Scan for the cell matching the given text and deliver its [x, y] coordinate at center. 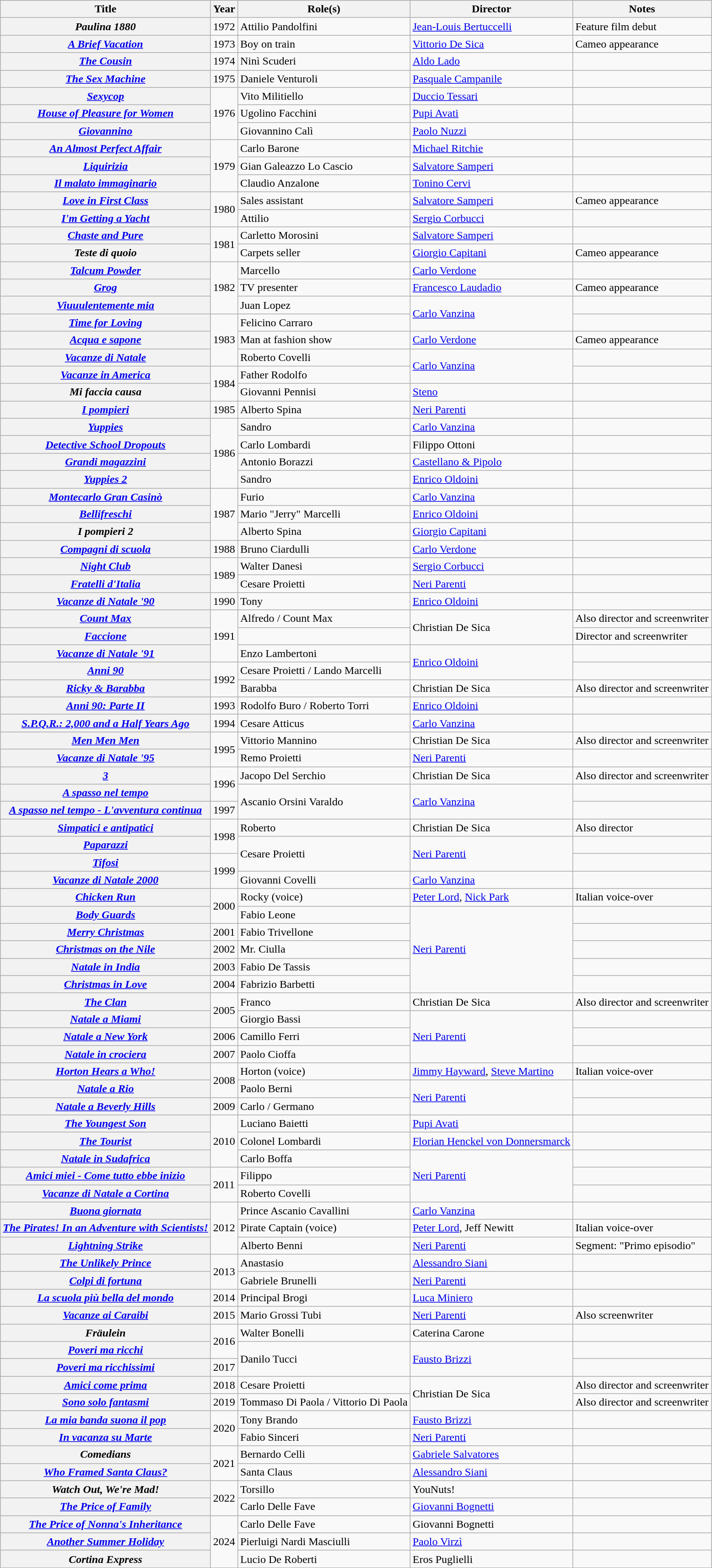
Bellifreschi [106, 514]
Natale a Miami [106, 1019]
I'm Getting a Yacht [106, 218]
Sales assistant [324, 200]
Vittorio Mannino [324, 740]
Compagni di scuola [106, 549]
Mi faccia causa [106, 392]
Grandi magazzini [106, 462]
2020 [224, 1428]
Jean-Louis Bertuccelli [491, 27]
Lucio De Roberti [324, 1559]
Furio [324, 496]
Ricky & Barabba [106, 688]
Love in First Class [106, 200]
1973 [224, 44]
Caterina Carone [491, 1333]
Vacanze di Natale [106, 357]
Director and screenwriter [642, 636]
Who Framed Santa Claus? [106, 1472]
1989 [224, 575]
The Price of Family [106, 1507]
Luciano Baietti [324, 1124]
Santa Claus [324, 1472]
Christmas in Love [106, 984]
Yuppies 2 [106, 479]
Mr. Ciulla [324, 949]
2004 [224, 984]
Vacanze di Natale '90 [106, 601]
Bernardo Celli [324, 1455]
Natale in crociera [106, 1054]
Rodolfo Buro / Roberto Torri [324, 706]
Daniele Venturoli [324, 79]
Torsillo [324, 1489]
Carpets seller [324, 253]
Vito Militiello [324, 96]
Claudio Anzalone [324, 183]
Night Club [106, 566]
Gabriele Salvatores [491, 1455]
1972 [224, 27]
Ascanio Orsini Varaldo [324, 802]
Il malato immaginario [106, 183]
1999 [224, 871]
Anni 90 [106, 671]
Feature film debut [642, 27]
Body Guards [106, 915]
The Sex Machine [106, 79]
I pompieri [106, 410]
1986 [224, 453]
Tommaso Di Paola / Vittorio Di Paola [324, 1402]
Jimmy Hayward, Steve Martino [491, 1072]
Vittorio De Sica [491, 44]
Carletto Morosini [324, 236]
Roberto [324, 828]
Also director [642, 828]
Director [491, 9]
Father Rodolfo [324, 375]
1993 [224, 706]
Lightning Strike [106, 1245]
Carlo Lombardi [324, 444]
2016 [224, 1342]
2008 [224, 1080]
Comedians [106, 1455]
Boy on train [324, 44]
2013 [224, 1272]
2015 [224, 1315]
Peter Lord, Jeff Newitt [491, 1228]
2021 [224, 1463]
Pasquale Campanile [491, 79]
Filippo [324, 1176]
Florian Henckel von Donnersmarck [491, 1141]
Alberto Benni [324, 1245]
Amici miei - Come tutto ebbe inizio [106, 1176]
In vacanza su Marte [106, 1437]
Paolo Berni [324, 1089]
Cortina Express [106, 1559]
An Almost Perfect Affair [106, 148]
Role(s) [324, 9]
The Price of Nonna's Inheritance [106, 1524]
Montecarlo Gran Casinò [106, 496]
Prince Ascanio Cavallini [324, 1211]
2017 [224, 1368]
S.P.Q.R.: 2,000 and a Half Years Ago [106, 723]
Michael Ritchie [491, 148]
Fabio Trivellone [324, 932]
Poveri ma ricchi [106, 1350]
Title [106, 9]
Mario Grossi Tubi [324, 1315]
1985 [224, 410]
Attilio Pandolfini [324, 27]
Carlo / Germano [324, 1106]
1976 [224, 113]
Christmas on the Nile [106, 949]
Chicken Run [106, 897]
Juan Lopez [324, 305]
Pierluigi Nardi Masciulli [324, 1541]
Franco [324, 1002]
Steno [491, 392]
Gabriele Brunelli [324, 1280]
2018 [224, 1385]
Vacanze ai Caraibi [106, 1315]
Remo Proietti [324, 758]
Bruno Ciardulli [324, 549]
Vacanze di Natale '91 [106, 653]
Barabba [324, 688]
The Unlikely Prince [106, 1263]
Poveri ma ricchissimi [106, 1368]
Yuppies [106, 427]
1998 [224, 836]
Francesco Laudadio [491, 288]
Filippo Ottoni [491, 444]
Tony [324, 601]
Teste di quoio [106, 253]
1992 [224, 679]
Giorgio Bassi [324, 1019]
1982 [224, 288]
Fabio De Tassis [324, 967]
Watch Out, We're Mad! [106, 1489]
Principal Brogi [324, 1298]
Buona giornata [106, 1211]
3 [106, 776]
1983 [224, 340]
2006 [224, 1036]
Time for Loving [106, 323]
2002 [224, 949]
Carlo Boffa [324, 1158]
2019 [224, 1402]
Walter Bonelli [324, 1333]
The Cousin [106, 61]
Also screenwriter [642, 1315]
Merry Christmas [106, 932]
Amici come prima [106, 1385]
Fräulein [106, 1333]
Ugolino Facchini [324, 113]
2010 [224, 1141]
Rocky (voice) [324, 897]
Anastasio [324, 1263]
2024 [224, 1541]
The Tourist [106, 1141]
Natale a New York [106, 1036]
Natale a Beverly Hills [106, 1106]
Colonel Lombardi [324, 1141]
2009 [224, 1106]
The Pirates! In an Adventure with Scientists! [106, 1228]
Tonino Cervi [491, 183]
YouNuts! [491, 1489]
1990 [224, 601]
Gian Galeazzo Lo Cascio [324, 166]
Liquirizia [106, 166]
1975 [224, 79]
Horton (voice) [324, 1072]
Paulina 1880 [106, 27]
2014 [224, 1298]
Viuuulentemente mia [106, 305]
Paolo Nuzzi [491, 131]
La scuola più bella del mondo [106, 1298]
2001 [224, 932]
1984 [224, 383]
Natale a Rio [106, 1089]
Pirate Captain (voice) [324, 1228]
Fabrizio Barbetti [324, 984]
2011 [224, 1185]
Acqua e sapone [106, 340]
Paparazzi [106, 845]
A spasso nel tempo - L'avventura continua [106, 810]
Simpatici e antipatici [106, 828]
1994 [224, 723]
Fabio Leone [324, 915]
Segment: "Primo episodio" [642, 1245]
Walter Danesi [324, 566]
House of Pleasure for Women [106, 113]
Detective School Dropouts [106, 444]
Sexycop [106, 96]
Felicino Carraro [324, 323]
1995 [224, 749]
I pompieri 2 [106, 532]
Giovanni Pennisi [324, 392]
2003 [224, 967]
A spasso nel tempo [106, 793]
2007 [224, 1054]
Tifosi [106, 862]
Natale in India [106, 967]
Another Summer Holiday [106, 1541]
The Youngest Son [106, 1124]
Men Men Men [106, 740]
Faccione [106, 636]
Natale in Sudafrica [106, 1158]
2000 [224, 906]
Fabio Sinceri [324, 1437]
1991 [224, 636]
Ninì Scuderi [324, 61]
Sono solo fantasmi [106, 1402]
Duccio Tessari [491, 96]
Year [224, 9]
A Brief Vacation [106, 44]
Chaste and Pure [106, 236]
Aldo Lado [491, 61]
Vacanze in America [106, 375]
Man at fashion show [324, 340]
2005 [224, 1010]
Castellano & Pipolo [491, 462]
Anni 90: Parte II [106, 706]
Grog [106, 288]
Paolo Virzì [491, 1541]
Peter Lord, Nick Park [491, 897]
2012 [224, 1228]
1980 [224, 209]
2022 [224, 1498]
Paolo Cioffa [324, 1054]
Marcello [324, 270]
Cesare Proietti / Lando Marcelli [324, 671]
Colpi di fortuna [106, 1280]
Attilio [324, 218]
La mia banda suona il pop [106, 1420]
Cesare Atticus [324, 723]
Luca Miniero [491, 1298]
1974 [224, 61]
Carlo Barone [324, 148]
1997 [224, 810]
1979 [224, 166]
1987 [224, 514]
Vacanze di Natale '95 [106, 758]
Talcum Powder [106, 270]
Fratelli d'Italia [106, 584]
Vacanze di Natale a Cortina [106, 1193]
The Clan [106, 1002]
1996 [224, 784]
Eros Puglielli [491, 1559]
Giovannino [106, 131]
Giovanni Covelli [324, 880]
1981 [224, 244]
Giovannino Calì [324, 131]
Vacanze di Natale 2000 [106, 880]
Alfredo / Count Max [324, 619]
TV presenter [324, 288]
Notes [642, 9]
Camillo Ferri [324, 1036]
1988 [224, 549]
Horton Hears a Who! [106, 1072]
Tony Brando [324, 1420]
Count Max [106, 619]
Jacopo Del Serchio [324, 776]
Mario "Jerry" Marcelli [324, 514]
Antonio Borazzi [324, 462]
Danilo Tucci [324, 1359]
Enzo Lambertoni [324, 653]
